Detect which cell encompasses the target text, then output its [X, Y] center coordinate. 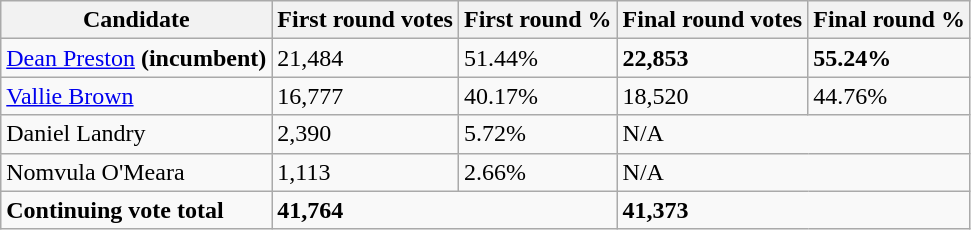
Dean Preston (incumbent) [136, 58]
Daniel Landry [136, 134]
41,764 [444, 210]
Continuing vote total [136, 210]
40.17% [538, 96]
18,520 [712, 96]
2.66% [538, 172]
Final round % [890, 20]
Final round votes [712, 20]
5.72% [538, 134]
First round votes [366, 20]
21,484 [366, 58]
22,853 [712, 58]
51.44% [538, 58]
Vallie Brown [136, 96]
41,373 [794, 210]
Nomvula O'Meara [136, 172]
55.24% [890, 58]
1,113 [366, 172]
First round % [538, 20]
44.76% [890, 96]
2,390 [366, 134]
16,777 [366, 96]
Candidate [136, 20]
